From the cell containing the given text, extract its center point as [x, y] coordinate. 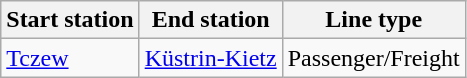
Küstrin-Kietz [210, 58]
Passenger/Freight [374, 58]
Start station [70, 20]
Tczew [70, 58]
Line type [374, 20]
End station [210, 20]
